Identify which cell holds the provided text, then report its [X, Y] central coordinate. 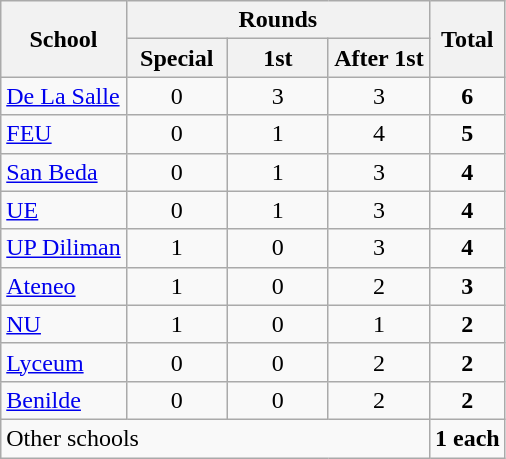
After 1st [378, 58]
UP Diliman [64, 248]
Special [176, 58]
Lyceum [64, 362]
6 [467, 96]
1 each [467, 438]
Other schools [216, 438]
De La Salle [64, 96]
UE [64, 210]
Benilde [64, 400]
Total [467, 39]
NU [64, 324]
Rounds [278, 20]
San Beda [64, 172]
Ateneo [64, 286]
5 [467, 134]
School [64, 39]
1st [278, 58]
FEU [64, 134]
